Search for the cell housing the specified text and yield its (X, Y) center coordinate. 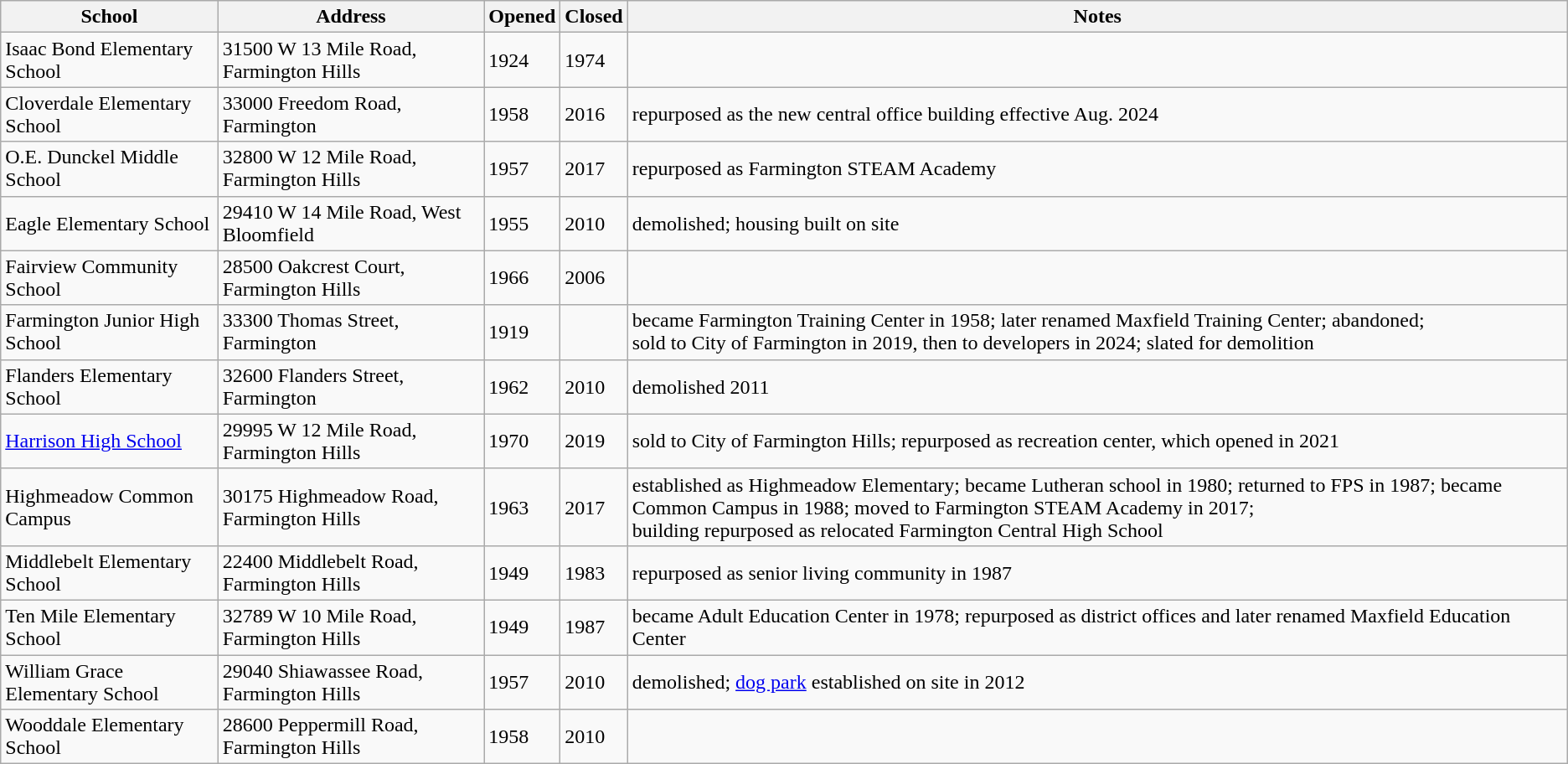
33000 Freedom Road, Farmington (351, 114)
Opened (523, 17)
28600 Peppermill Road, Farmington Hills (351, 737)
32789 W 10 Mile Road, Farmington Hills (351, 627)
29995 W 12 Mile Road, Farmington Hills (351, 441)
31500 W 13 Mile Road, Farmington Hills (351, 60)
29040 Shiawassee Road, Farmington Hills (351, 682)
29410 W 14 Mile Road, West Bloomfield (351, 223)
Closed (594, 17)
1919 (523, 332)
Eagle Elementary School (109, 223)
Harrison High School (109, 441)
Ten Mile Elementary School (109, 627)
Notes (1097, 17)
33300 Thomas Street, Farmington (351, 332)
1955 (523, 223)
demolished; dog park established on site in 2012 (1097, 682)
22400 Middlebelt Road, Farmington Hills (351, 573)
repurposed as the new central office building effective Aug. 2024 (1097, 114)
demolished 2011 (1097, 387)
1924 (523, 60)
30175 Highmeadow Road, Farmington Hills (351, 507)
Cloverdale Elementary School (109, 114)
demolished; housing built on site (1097, 223)
1970 (523, 441)
2016 (594, 114)
repurposed as Farmington STEAM Academy (1097, 169)
Wooddale Elementary School (109, 737)
2019 (594, 441)
Isaac Bond Elementary School (109, 60)
1974 (594, 60)
32800 W 12 Mile Road, Farmington Hills (351, 169)
1966 (523, 278)
became Adult Education Center in 1978; repurposed as district offices and later renamed Maxfield Education Center (1097, 627)
William Grace Elementary School (109, 682)
O.E. Dunckel Middle School (109, 169)
Fairview Community School (109, 278)
Address (351, 17)
1963 (523, 507)
2006 (594, 278)
repurposed as senior living community in 1987 (1097, 573)
28500 Oakcrest Court, Farmington Hills (351, 278)
32600 Flanders Street, Farmington (351, 387)
Highmeadow Common Campus (109, 507)
sold to City of Farmington Hills; repurposed as recreation center, which opened in 2021 (1097, 441)
1987 (594, 627)
School (109, 17)
1962 (523, 387)
1983 (594, 573)
Middlebelt Elementary School (109, 573)
Flanders Elementary School (109, 387)
Farmington Junior High School (109, 332)
